Search for the cell housing the specified text and yield its (x, y) center coordinate. 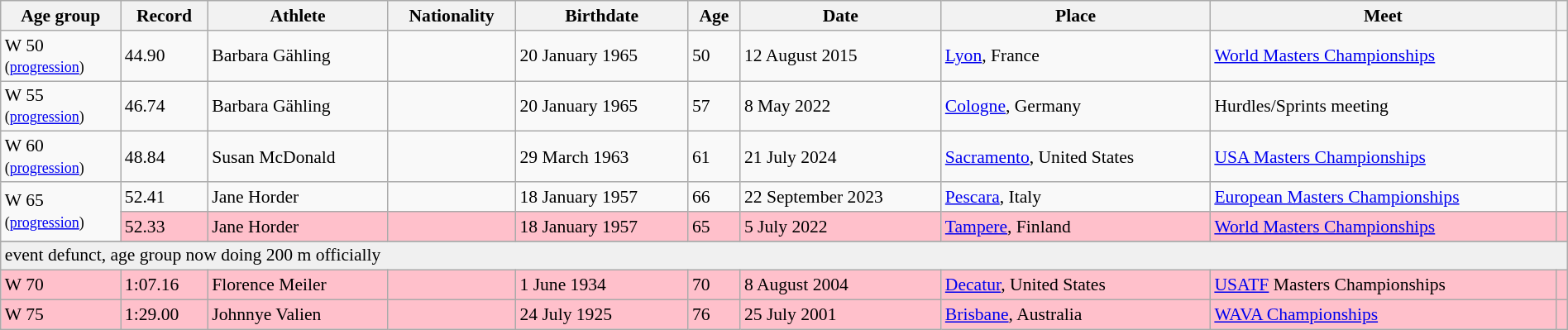
52.41 (164, 197)
European Masters Championships (1383, 197)
25 July 2001 (840, 315)
Birthdate (602, 16)
Date (840, 16)
Athlete (298, 16)
76 (715, 315)
event defunct, age group now doing 200 m officially (784, 256)
USA Masters Championships (1383, 157)
WAVA Championships (1383, 315)
W 70 (61, 285)
Age (715, 16)
Place (1076, 16)
Susan McDonald (298, 157)
65 (715, 227)
1:29.00 (164, 315)
57 (715, 106)
8 August 2004 (840, 285)
12 August 2015 (840, 56)
Brisbane, Australia (1076, 315)
22 September 2023 (840, 197)
1 June 1934 (602, 285)
Sacramento, United States (1076, 157)
24 July 1925 (602, 315)
Pescara, Italy (1076, 197)
Florence Meiler (298, 285)
46.74 (164, 106)
21 July 2024 (840, 157)
61 (715, 157)
Lyon, France (1076, 56)
Decatur, United States (1076, 285)
W 55 (progression) (61, 106)
44.90 (164, 56)
Nationality (452, 16)
W 50 (progression) (61, 56)
5 July 2022 (840, 227)
50 (715, 56)
Cologne, Germany (1076, 106)
W 60 (progression) (61, 157)
70 (715, 285)
Tampere, Finland (1076, 227)
52.33 (164, 227)
29 March 1963 (602, 157)
W 75 (61, 315)
48.84 (164, 157)
W 65 (progression) (61, 212)
1:07.16 (164, 285)
Record (164, 16)
Age group (61, 16)
Johnnye Valien (298, 315)
Meet (1383, 16)
Hurdles/Sprints meeting (1383, 106)
66 (715, 197)
8 May 2022 (840, 106)
USATF Masters Championships (1383, 285)
